Provide the [X, Y] coordinate of the cell's center where the given text is located.  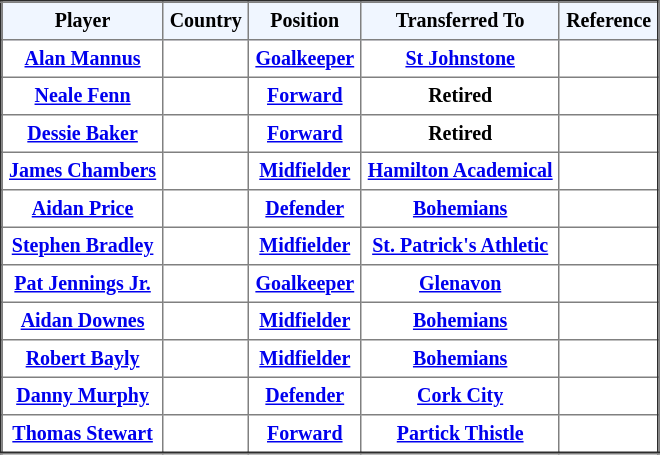
Reference [608, 21]
St Johnstone [460, 59]
Aidan Price [82, 209]
Stephen Bradley [82, 246]
Pat Jennings Jr. [82, 284]
St. Patrick's Athletic [460, 246]
Partick Thistle [460, 434]
Player [82, 21]
Neale Fenn [82, 96]
Transferred To [460, 21]
Robert Bayly [82, 359]
Hamilton Academical [460, 171]
Cork City [460, 396]
Glenavon [460, 284]
Thomas Stewart [82, 434]
Aidan Downes [82, 321]
Country [206, 21]
Danny Murphy [82, 396]
James Chambers [82, 171]
Alan Mannus [82, 59]
Dessie Baker [82, 134]
Position [305, 21]
